For the text-containing cell, return its midpoint in [X, Y] coordinate format. 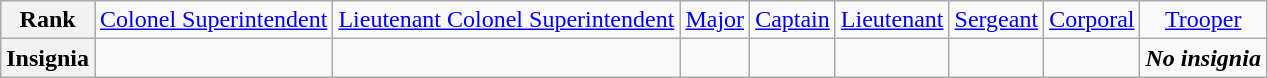
Colonel Superintendent [214, 20]
Sergeant [996, 20]
Rank [48, 20]
No insignia [1203, 58]
Lieutenant Colonel Superintendent [506, 20]
Major [715, 20]
Captain [793, 20]
Trooper [1203, 20]
Lieutenant [892, 20]
Insignia [48, 58]
Corporal [1092, 20]
